For the text-containing cell, return its midpoint in (x, y) coordinate format. 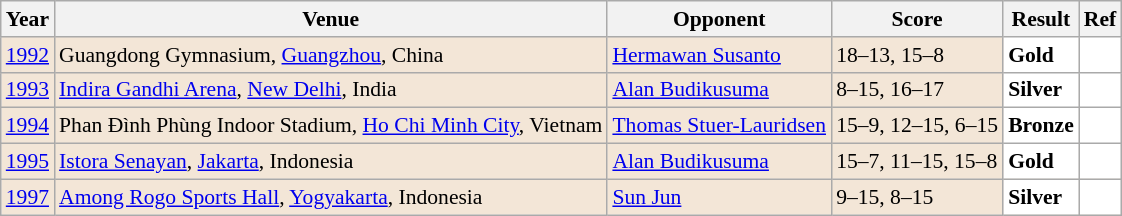
Year (28, 19)
Sun Jun (719, 197)
Among Rogo Sports Hall, Yogyakarta, Indonesia (330, 197)
9–15, 8–15 (917, 197)
1992 (28, 55)
Hermawan Susanto (719, 55)
15–7, 11–15, 15–8 (917, 162)
15–9, 12–15, 6–15 (917, 126)
Bronze (1041, 126)
Guangdong Gymnasium, Guangzhou, China (330, 55)
1993 (28, 90)
Result (1041, 19)
Phan Đình Phùng Indoor Stadium, Ho Chi Minh City, Vietnam (330, 126)
Istora Senayan, Jakarta, Indonesia (330, 162)
1994 (28, 126)
1997 (28, 197)
Opponent (719, 19)
Ref (1100, 19)
Indira Gandhi Arena, New Delhi, India (330, 90)
Thomas Stuer-Lauridsen (719, 126)
1995 (28, 162)
Score (917, 19)
Venue (330, 19)
18–13, 15–8 (917, 55)
8–15, 16–17 (917, 90)
